Identify which cell holds the provided text, then report its [x, y] central coordinate. 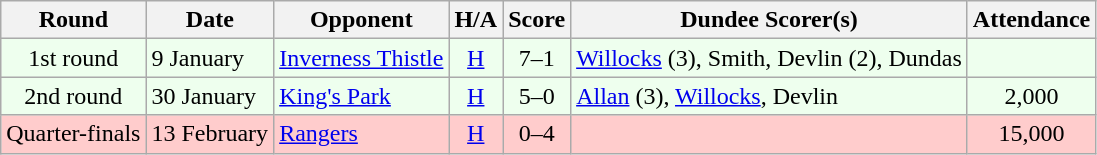
Rangers [362, 134]
Date [210, 20]
King's Park [362, 96]
0–4 [537, 134]
Inverness Thistle [362, 58]
30 January [210, 96]
Attendance [1031, 20]
15,000 [1031, 134]
Score [537, 20]
Willocks (3), Smith, Devlin (2), Dundas [770, 58]
H/A [476, 20]
5–0 [537, 96]
Allan (3), Willocks, Devlin [770, 96]
1st round [74, 58]
2,000 [1031, 96]
Quarter-finals [74, 134]
9 January [210, 58]
13 February [210, 134]
2nd round [74, 96]
Opponent [362, 20]
7–1 [537, 58]
Dundee Scorer(s) [770, 20]
Round [74, 20]
